Provide the [x, y] coordinate of the cell's center where the given text is located.  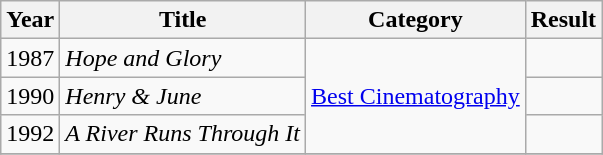
1992 [30, 134]
A River Runs Through It [183, 134]
1987 [30, 58]
1990 [30, 96]
Category [416, 20]
Title [183, 20]
Hope and Glory [183, 58]
Best Cinematography [416, 96]
Result [563, 20]
Year [30, 20]
Henry & June [183, 96]
